Detect which cell encompasses the target text, then output its [X, Y] center coordinate. 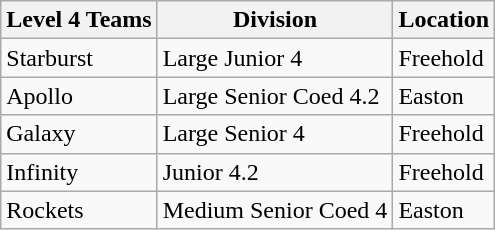
Medium Senior Coed 4 [275, 210]
Infinity [79, 172]
Rockets [79, 210]
Location [444, 20]
Apollo [79, 96]
Large Senior Coed 4.2 [275, 96]
Junior 4.2 [275, 172]
Division [275, 20]
Large Senior 4 [275, 134]
Level 4 Teams [79, 20]
Large Junior 4 [275, 58]
Starburst [79, 58]
Galaxy [79, 134]
